Output the [x, y] coordinate of the center of the cell containing the given text.  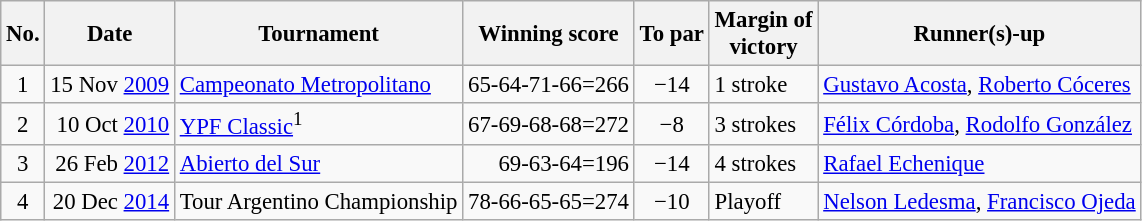
Tour Argentino Championship [318, 202]
YPF Classic1 [318, 124]
Tournament [318, 34]
67-69-68-68=272 [549, 124]
69-63-64=196 [549, 164]
Playoff [764, 202]
Winning score [549, 34]
Runner(s)-up [980, 34]
10 Oct 2010 [110, 124]
2 [23, 124]
Félix Córdoba, Rodolfo González [980, 124]
15 Nov 2009 [110, 85]
−10 [672, 202]
4 strokes [764, 164]
26 Feb 2012 [110, 164]
No. [23, 34]
To par [672, 34]
Abierto del Sur [318, 164]
3 [23, 164]
4 [23, 202]
Date [110, 34]
65-64-71-66=266 [549, 85]
20 Dec 2014 [110, 202]
Margin ofvictory [764, 34]
1 [23, 85]
Gustavo Acosta, Roberto Cóceres [980, 85]
Nelson Ledesma, Francisco Ojeda [980, 202]
78-66-65-65=274 [549, 202]
Campeonato Metropolitano [318, 85]
Rafael Echenique [980, 164]
1 stroke [764, 85]
−8 [672, 124]
3 strokes [764, 124]
